Capture the cell that displays the provided text and extract its (x, y) central coordinate. 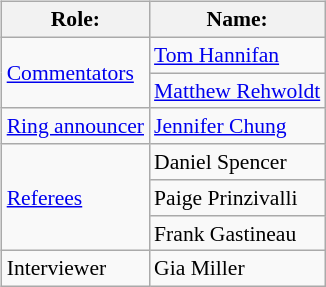
Referees (76, 198)
Interviewer (76, 269)
Role: (76, 20)
Tom Hannifan (237, 55)
Paige Prinzivalli (237, 198)
Jennifer Chung (237, 126)
Commentators (76, 72)
Matthew Rehwoldt (237, 91)
Name: (237, 20)
Frank Gastineau (237, 233)
Daniel Spencer (237, 162)
Gia Miller (237, 269)
Ring announcer (76, 126)
